Pinpoint the cell where the given text exists, returning its [X, Y] midpoint coordinate. 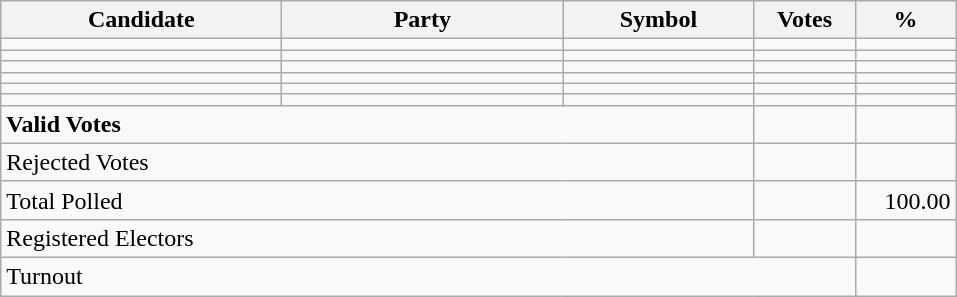
Valid Votes [378, 124]
Votes [804, 20]
Turnout [428, 276]
% [906, 20]
Registered Electors [378, 238]
Candidate [142, 20]
Rejected Votes [378, 162]
Party [422, 20]
100.00 [906, 200]
Symbol [658, 20]
Total Polled [378, 200]
